Determine the [x, y] coordinate at the center of the cell enclosing the given text.  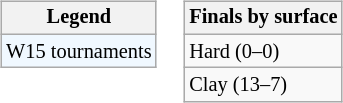
W15 tournaments [78, 51]
Finals by surface [263, 18]
Legend [78, 18]
Clay (13–7) [263, 85]
Hard (0–0) [263, 51]
